Determine the (X, Y) coordinate at the center of the cell enclosing the given text.  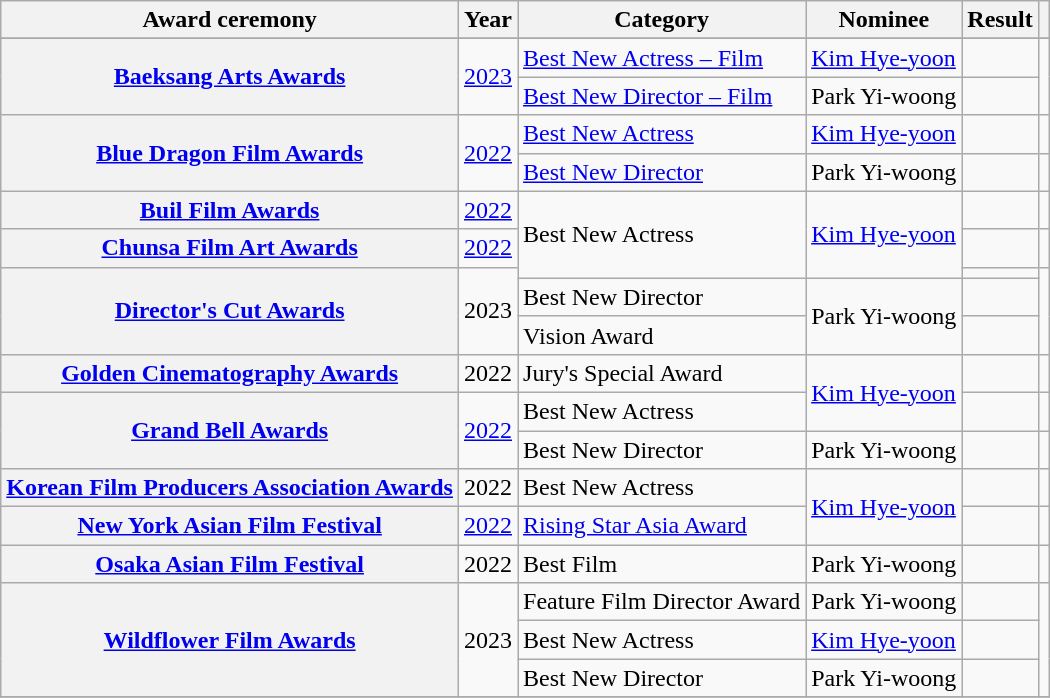
Jury's Special Award (662, 373)
Vision Award (662, 335)
Director's Cut Awards (230, 310)
Wildflower Film Awards (230, 640)
Rising Star Asia Award (662, 526)
Baeksang Arts Awards (230, 77)
Korean Film Producers Association Awards (230, 488)
Golden Cinematography Awards (230, 373)
Blue Dragon Film Awards (230, 153)
Osaka Asian Film Festival (230, 564)
Grand Bell Awards (230, 430)
Category (662, 20)
Buil Film Awards (230, 210)
Best New Actress – Film (662, 58)
Feature Film Director Award (662, 602)
Best Film (662, 564)
Chunsa Film Art Awards (230, 248)
Award ceremony (230, 20)
Year (488, 20)
New York Asian Film Festival (230, 526)
Best New Director – Film (662, 96)
Nominee (884, 20)
Result (1000, 20)
